Search for the cell housing the specified text and yield its (x, y) center coordinate. 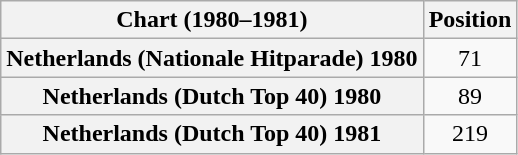
219 (470, 134)
Netherlands (Dutch Top 40) 1981 (212, 134)
Position (470, 20)
Netherlands (Nationale Hitparade) 1980 (212, 58)
71 (470, 58)
Netherlands (Dutch Top 40) 1980 (212, 96)
Chart (1980–1981) (212, 20)
89 (470, 96)
